Capture the cell that displays the provided text and extract its (x, y) central coordinate. 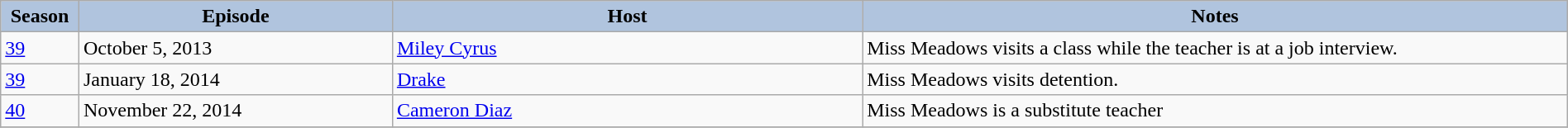
Season (40, 17)
October 5, 2013 (235, 48)
Miss Meadows visits detention. (1216, 79)
January 18, 2014 (235, 79)
Episode (235, 17)
Miss Meadows is a substitute teacher (1216, 111)
40 (40, 111)
Miss Meadows visits a class while the teacher is at a job interview. (1216, 48)
November 22, 2014 (235, 111)
Drake (627, 79)
Host (627, 17)
Cameron Diaz (627, 111)
Miley Cyrus (627, 48)
Notes (1216, 17)
